Identify which cell holds the provided text, then report its (X, Y) central coordinate. 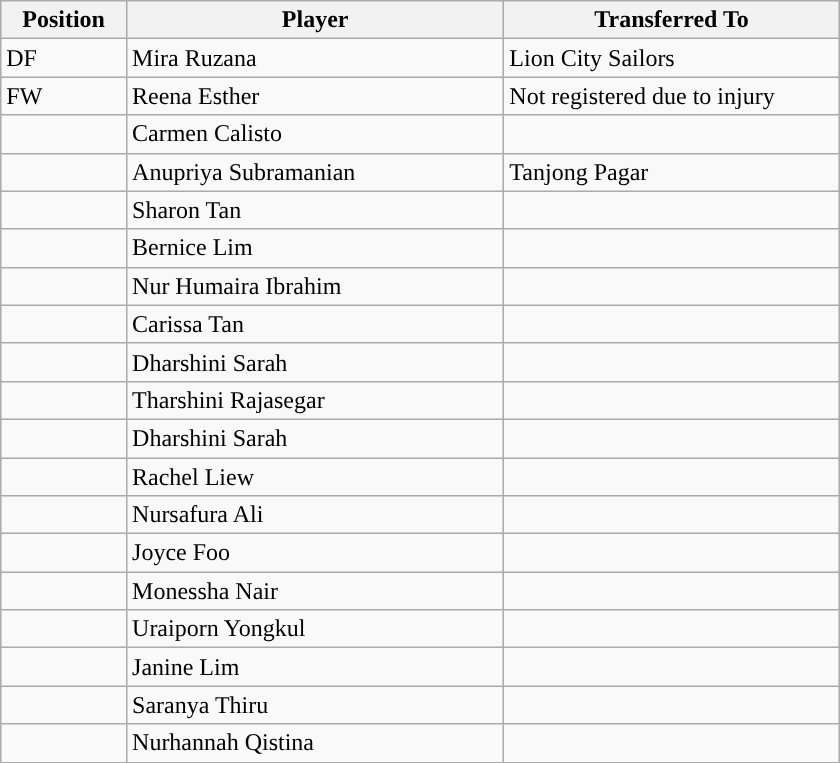
Not registered due to injury (672, 96)
Carmen Calisto (316, 134)
Tharshini Rajasegar (316, 400)
Uraiporn Yongkul (316, 629)
Nur Humaira Ibrahim (316, 286)
FW (64, 96)
Saranya Thiru (316, 705)
Carissa Tan (316, 324)
Nursafura Ali (316, 515)
Reena Esther (316, 96)
DF (64, 58)
Joyce Foo (316, 553)
Position (64, 20)
Anupriya Subramanian (316, 172)
Nurhannah Qistina (316, 743)
Bernice Lim (316, 248)
Mira Ruzana (316, 58)
Sharon Tan (316, 210)
Lion City Sailors (672, 58)
Janine Lim (316, 667)
Rachel Liew (316, 477)
Tanjong Pagar (672, 172)
Monessha Nair (316, 591)
Transferred To (672, 20)
Player (316, 20)
